Detect which cell encompasses the target text, then output its (x, y) center coordinate. 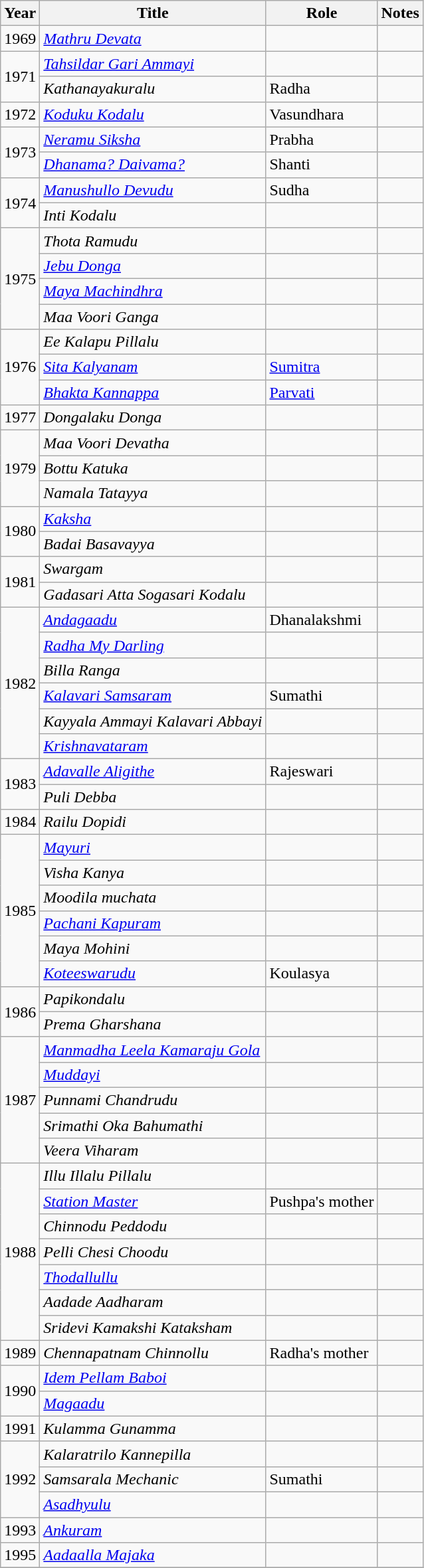
Veera Viharam (153, 1151)
Thodallullu (153, 1277)
1980 (20, 531)
Pelli Chesi Choodu (153, 1252)
Vasundhara (322, 114)
1992 (20, 1479)
Samsarala Mechanic (153, 1479)
Moodila muchata (153, 898)
1995 (20, 1555)
Sumitra (322, 367)
Bottu Katuka (153, 468)
Railu Dopidi (153, 822)
Aadaalla Majaka (153, 1555)
Adavalle Aligithe (153, 772)
Muddayi (153, 1075)
Kalavari Samsaram (153, 695)
Aadade Aadharam (153, 1302)
Asadhyulu (153, 1504)
Manmadha Leela Kamaraju Gola (153, 1049)
1985 (20, 911)
Pushpa's mother (322, 1201)
Krishnavataram (153, 746)
Mayuri (153, 847)
Andagaadu (153, 620)
Kulamma Gunamma (153, 1429)
Illu Illalu Pillalu (153, 1176)
1969 (20, 39)
Koulasya (322, 974)
1976 (20, 367)
1971 (20, 76)
Puli Debba (153, 797)
Billa Ranga (153, 670)
1982 (20, 683)
Maa Voori Ganga (153, 317)
Mathru Devata (153, 39)
Dhanalakshmi (322, 620)
1986 (20, 1011)
Year (20, 13)
Kathanayakuralu (153, 89)
Notes (400, 13)
Koduku Kodalu (153, 114)
Idem Pellam Baboi (153, 1378)
Sridevi Kamakshi Kataksham (153, 1328)
Prabha (322, 139)
Parvati (322, 392)
Inti Kodalu (153, 215)
Chinnodu Peddodu (153, 1227)
Gadasari Atta Sogasari Kodalu (153, 594)
Shanti (322, 165)
Jebu Donga (153, 266)
Maa Voori Devatha (153, 443)
Prema Gharshana (153, 1024)
Thota Ramudu (153, 240)
1988 (20, 1252)
Sudha (322, 190)
1983 (20, 784)
Radha's mother (322, 1353)
Chennapatnam Chinnollu (153, 1353)
1974 (20, 203)
Role (322, 13)
Radha My Darling (153, 645)
Ee Kalapu Pillalu (153, 342)
Maya Mohini (153, 948)
Punnami Chandrudu (153, 1100)
Title (153, 13)
Tahsildar Gari Ammayi (153, 64)
Kaksha (153, 519)
1973 (20, 152)
1987 (20, 1100)
Dhanama? Daivama? (153, 165)
1975 (20, 278)
1990 (20, 1391)
Visha Kanya (153, 873)
1972 (20, 114)
Manushullo Devudu (153, 190)
Swargam (153, 569)
Sita Kalyanam (153, 367)
Namala Tatayya (153, 493)
Magaadu (153, 1403)
1979 (20, 468)
Pachani Kapuram (153, 923)
Kayyala Ammayi Kalavari Abbayi (153, 721)
Dongalaku Donga (153, 418)
1993 (20, 1529)
1991 (20, 1429)
Radha (322, 89)
1984 (20, 822)
Srimathi Oka Bahumathi (153, 1126)
1981 (20, 582)
Maya Machindhra (153, 291)
1977 (20, 418)
Papikondalu (153, 999)
1989 (20, 1353)
Kalaratrilo Kannepilla (153, 1454)
Bhakta Kannappa (153, 392)
Station Master (153, 1201)
Rajeswari (322, 772)
Koteeswarudu (153, 974)
Badai Basavayya (153, 544)
Neramu Siksha (153, 139)
Ankuram (153, 1529)
